Provide the [x, y] coordinate of the cell's center where the given text is located.  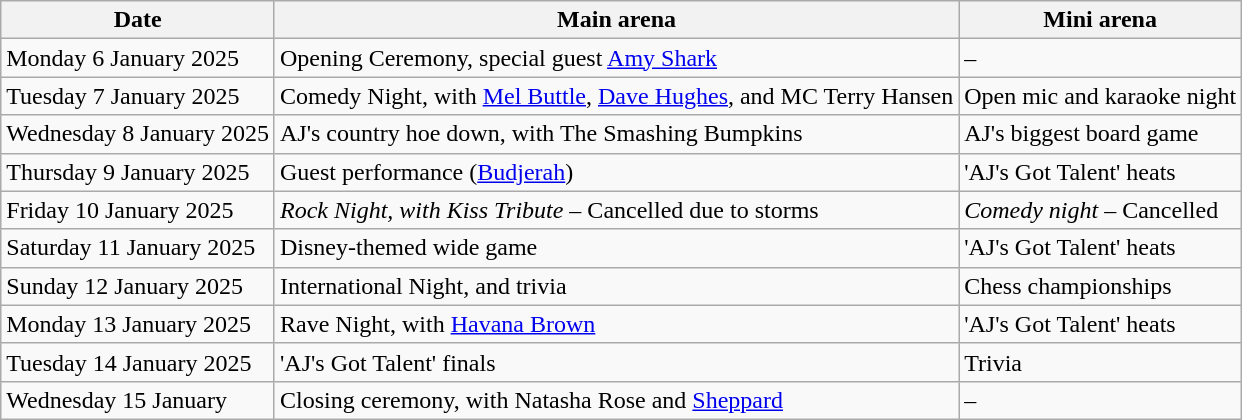
Date [138, 20]
Mini arena [1100, 20]
Tuesday 14 January 2025 [138, 362]
Comedy night – Cancelled [1100, 210]
Thursday 9 January 2025 [138, 172]
Monday 13 January 2025 [138, 324]
Tuesday 7 January 2025 [138, 96]
Rave Night, with Havana Brown [616, 324]
Trivia [1100, 362]
Closing ceremony, with Natasha Rose and Sheppard [616, 400]
Wednesday 15 January [138, 400]
AJ's biggest board game [1100, 134]
Comedy Night, with Mel Buttle, Dave Hughes, and MC Terry Hansen [616, 96]
'AJ's Got Talent' finals [616, 362]
Opening Ceremony, special guest Amy Shark [616, 58]
Sunday 12 January 2025 [138, 286]
Disney-themed wide game [616, 248]
AJ's country hoe down, with The Smashing Bumpkins [616, 134]
Guest performance (Budjerah) [616, 172]
Saturday 11 January 2025 [138, 248]
Monday 6 January 2025 [138, 58]
Chess championships [1100, 286]
Friday 10 January 2025 [138, 210]
Wednesday 8 January 2025 [138, 134]
Open mic and karaoke night [1100, 96]
Main arena [616, 20]
International Night, and trivia [616, 286]
Rock Night, with Kiss Tribute – Cancelled due to storms [616, 210]
